Scan for the cell matching the given text and deliver its [x, y] coordinate at center. 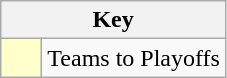
Teams to Playoffs [134, 58]
Key [114, 20]
